Provide the [X, Y] coordinate of the cell's center where the given text is located.  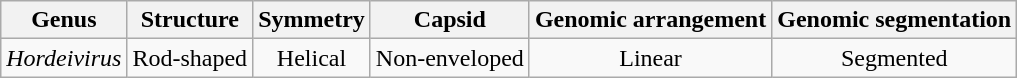
Genomic arrangement [650, 20]
Genomic segmentation [894, 20]
Hordeivirus [64, 58]
Segmented [894, 58]
Helical [312, 58]
Linear [650, 58]
Capsid [450, 20]
Symmetry [312, 20]
Non-enveloped [450, 58]
Rod-shaped [190, 58]
Genus [64, 20]
Structure [190, 20]
